Capture the cell that displays the provided text and extract its (x, y) central coordinate. 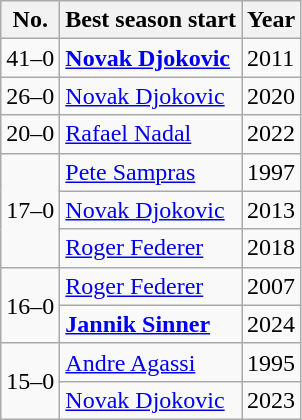
15–0 (30, 381)
17–0 (30, 210)
2018 (272, 248)
Jannik Sinner (151, 324)
20–0 (30, 134)
26–0 (30, 96)
No. (30, 20)
2011 (272, 58)
1997 (272, 172)
2013 (272, 210)
2024 (272, 324)
2023 (272, 400)
Andre Agassi (151, 362)
Year (272, 20)
Pete Sampras (151, 172)
2022 (272, 134)
2007 (272, 286)
16–0 (30, 305)
41–0 (30, 58)
1995 (272, 362)
Best season start (151, 20)
2020 (272, 96)
Rafael Nadal (151, 134)
